Locate the cell with the specified text and output its (x, y) center coordinate. 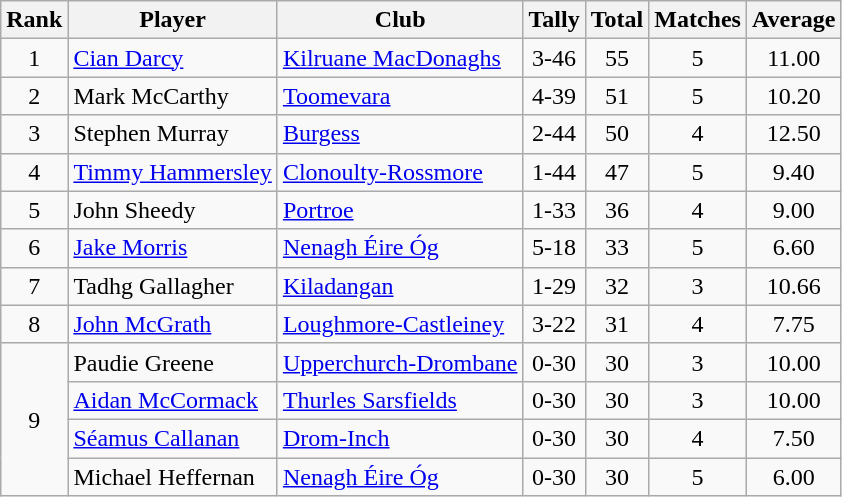
10.66 (794, 286)
Aidan McCormack (173, 400)
47 (617, 172)
Kiladangan (400, 286)
Toomevara (400, 96)
Upperchurch-Drombane (400, 362)
Burgess (400, 134)
50 (617, 134)
8 (34, 324)
Tally (554, 20)
Michael Heffernan (173, 477)
32 (617, 286)
3-46 (554, 58)
7 (34, 286)
Club (400, 20)
2-44 (554, 134)
Drom-Inch (400, 438)
Stephen Murray (173, 134)
33 (617, 248)
12.50 (794, 134)
36 (617, 210)
Player (173, 20)
7.50 (794, 438)
Kilruane MacDonaghs (400, 58)
7.75 (794, 324)
6.00 (794, 477)
31 (617, 324)
John Sheedy (173, 210)
Clonoulty-Rossmore (400, 172)
Cian Darcy (173, 58)
4-39 (554, 96)
51 (617, 96)
Average (794, 20)
55 (617, 58)
Jake Morris (173, 248)
Loughmore-Castleiney (400, 324)
6.60 (794, 248)
6 (34, 248)
Tadhg Gallagher (173, 286)
Rank (34, 20)
9.40 (794, 172)
10.20 (794, 96)
11.00 (794, 58)
Total (617, 20)
Thurles Sarsfields (400, 400)
2 (34, 96)
1-29 (554, 286)
Séamus Callanan (173, 438)
Matches (698, 20)
3-22 (554, 324)
Mark McCarthy (173, 96)
1-44 (554, 172)
9 (34, 419)
Portroe (400, 210)
1-33 (554, 210)
9.00 (794, 210)
John McGrath (173, 324)
Paudie Greene (173, 362)
5-18 (554, 248)
Timmy Hammersley (173, 172)
1 (34, 58)
